From the cell containing the given text, extract its center point as (X, Y) coordinate. 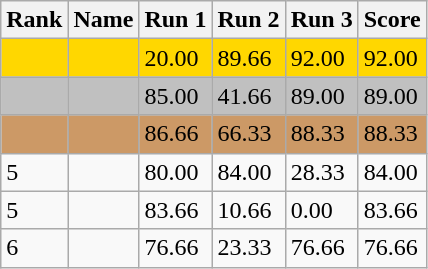
10.66 (248, 210)
41.66 (248, 96)
Run 2 (248, 20)
23.33 (248, 248)
Score (392, 20)
Rank (34, 20)
80.00 (176, 172)
28.33 (322, 172)
Name (104, 20)
Run 1 (176, 20)
66.33 (248, 134)
86.66 (176, 134)
6 (34, 248)
85.00 (176, 96)
0.00 (322, 210)
89.66 (248, 58)
20.00 (176, 58)
Run 3 (322, 20)
